Pinpoint the cell where the given text exists, returning its [X, Y] midpoint coordinate. 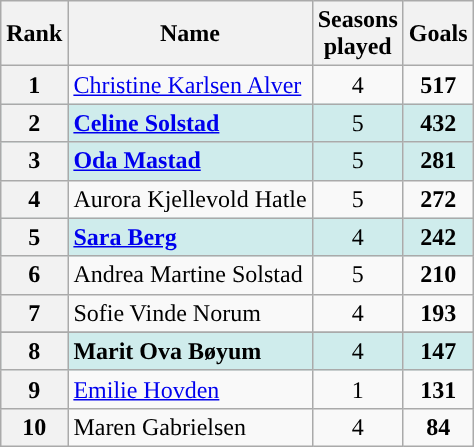
Aurora Kjellevold Hatle [190, 199]
Christine Karlsen Alver [190, 85]
432 [438, 123]
3 [34, 161]
Seasonsplayed [358, 34]
Rank [34, 34]
Name [190, 34]
210 [438, 275]
Oda Mastad [190, 161]
7 [34, 313]
84 [438, 427]
Sofie Vinde Norum [190, 313]
517 [438, 85]
Goals [438, 34]
Andrea Martine Solstad [190, 275]
Marit Ova Bøyum [190, 351]
Maren Gabrielsen [190, 427]
9 [34, 389]
272 [438, 199]
281 [438, 161]
Emilie Hovden [190, 389]
8 [34, 351]
6 [34, 275]
2 [34, 123]
131 [438, 389]
147 [438, 351]
10 [34, 427]
193 [438, 313]
Celine Solstad [190, 123]
Sara Berg [190, 237]
242 [438, 237]
